Determine the [X, Y] coordinate at the center of the cell enclosing the given text.  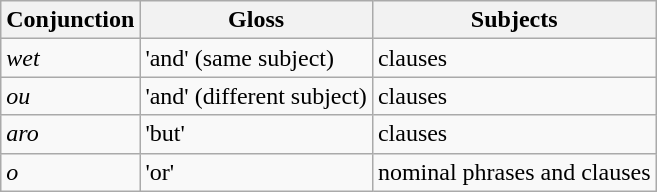
'or' [256, 172]
Conjunction [70, 20]
nominal phrases and clauses [514, 172]
'and' (same subject) [256, 58]
ou [70, 96]
wet [70, 58]
o [70, 172]
'but' [256, 134]
Subjects [514, 20]
'and' (different subject) [256, 96]
aro [70, 134]
Gloss [256, 20]
